Return the [X, Y] coordinate for the center point of the cell that contains the specified text.  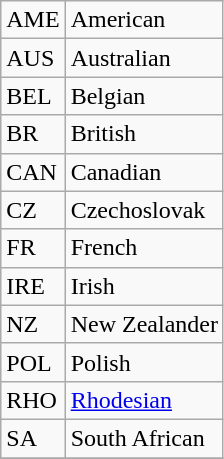
NZ [33, 324]
SA [33, 438]
Czechoslovak [144, 210]
Canadian [144, 172]
AME [33, 20]
New Zealander [144, 324]
POL [33, 362]
BR [33, 134]
FR [33, 248]
South African [144, 438]
French [144, 248]
British [144, 134]
AUS [33, 58]
American [144, 20]
CZ [33, 210]
Belgian [144, 96]
Australian [144, 58]
CAN [33, 172]
Polish [144, 362]
Irish [144, 286]
IRE [33, 286]
BEL [33, 96]
Rhodesian [144, 400]
RHO [33, 400]
